Determine the [X, Y] coordinate at the center of the cell enclosing the given text.  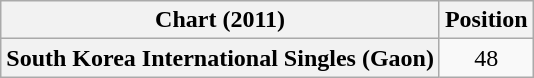
Chart (2011) [220, 20]
South Korea International Singles (Gaon) [220, 58]
Position [486, 20]
48 [486, 58]
